For the text-containing cell, return its midpoint in (x, y) coordinate format. 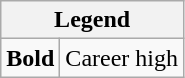
Bold (30, 58)
Legend (92, 20)
Career high (122, 58)
